Scan for the cell matching the given text and deliver its (x, y) coordinate at center. 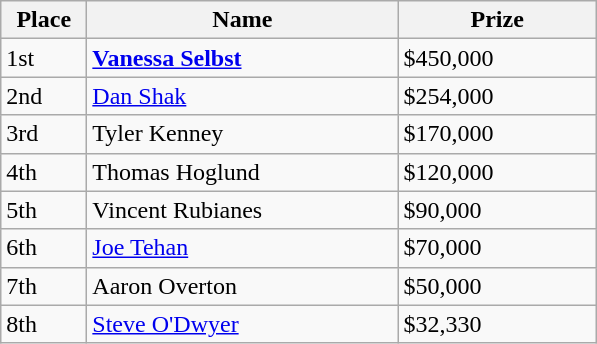
Vanessa Selbst (242, 58)
1st (44, 58)
$120,000 (498, 172)
Vincent Rubianes (242, 210)
$90,000 (498, 210)
8th (44, 324)
$50,000 (498, 286)
4th (44, 172)
Thomas Hoglund (242, 172)
6th (44, 248)
Joe Tehan (242, 248)
$32,330 (498, 324)
Place (44, 20)
Tyler Kenney (242, 134)
2nd (44, 96)
3rd (44, 134)
7th (44, 286)
Aaron Overton (242, 286)
$170,000 (498, 134)
Prize (498, 20)
Dan Shak (242, 96)
$450,000 (498, 58)
$254,000 (498, 96)
Name (242, 20)
$70,000 (498, 248)
Steve O'Dwyer (242, 324)
5th (44, 210)
